Output the (X, Y) coordinate of the center of the cell containing the given text.  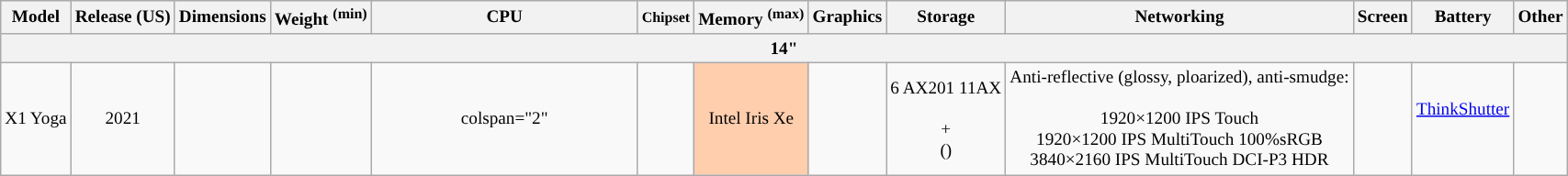
Battery (1462, 18)
Weight (min) (321, 18)
colspan="2" (504, 119)
Graphics (847, 18)
Chipset (666, 18)
Model (36, 18)
Memory (max) (751, 18)
14" (784, 49)
6 AX201 11AX + () (946, 119)
Storage (946, 18)
Dimensions (222, 18)
Networking (1179, 18)
Release (US) (123, 18)
ThinkShutter (1462, 119)
Intel Iris Xe (751, 119)
2021 (123, 119)
Anti-reflective (glossy, ploarized), anti-smudge: 1920×1200 IPS Touch 1920×1200 IPS MultiTouch 100%sRGB 3840×2160 IPS MultiTouch DCI-P3 HDR (1179, 119)
Other (1540, 18)
CPU (504, 18)
X1 Yoga (36, 119)
Screen (1382, 18)
